Return [X, Y] of the center of cell containing provided text 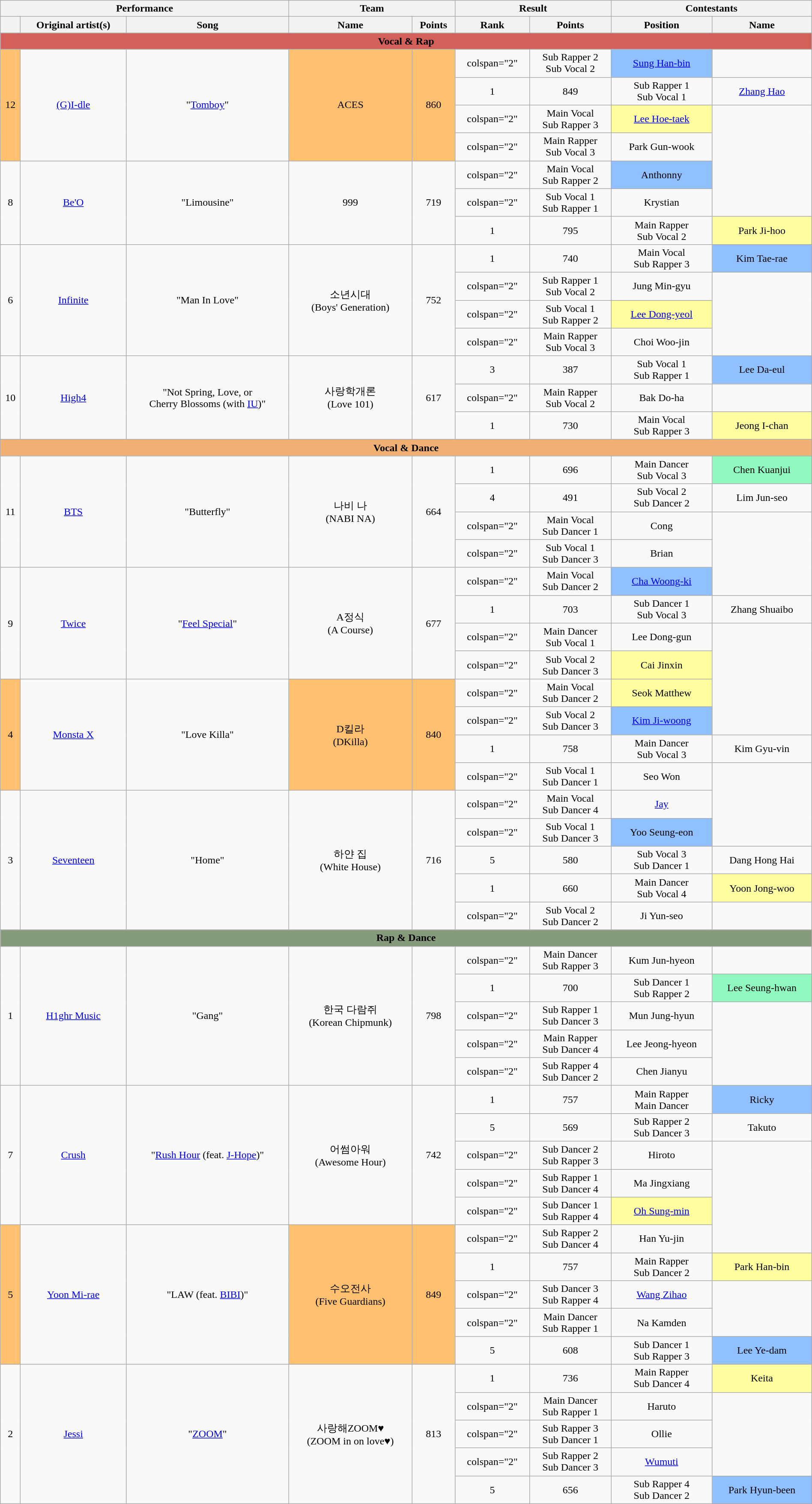
(G)I-dle [74, 105]
Sub Rapper 1Sub Vocal 2 [570, 286]
Brian [662, 554]
"Gang" [208, 1016]
Vocal & Rap [406, 41]
Lee Dong-yeol [662, 314]
736 [570, 1378]
Ollie [662, 1434]
Original artist(s) [74, 25]
12 [10, 105]
696 [570, 470]
Na Kamden [662, 1322]
"Feel Special" [208, 623]
Kum Jun-hyeon [662, 960]
491 [570, 498]
Kim Ji-woong [662, 721]
Main DancerSub Vocal 1 [570, 637]
Main RapperMain Dancer [662, 1100]
"Man In Love" [208, 300]
Jay [662, 805]
A정식(A Course) [350, 623]
"ZOOM" [208, 1434]
Sub Rapper 1Sub Vocal 1 [662, 91]
Wang Zihao [662, 1295]
Cha Woong-ki [662, 581]
Main VocalSub Dancer 1 [570, 525]
Sub Rapper 1Sub Dancer 3 [570, 1016]
617 [433, 398]
Infinite [74, 300]
Cai Jinxin [662, 665]
사랑학개론(Love 101) [350, 398]
999 [350, 202]
Lee Ye-dam [762, 1351]
사랑해ZOOM♥(ZOOM in on love♥️) [350, 1434]
11 [10, 512]
Yoon Jong-woo [762, 888]
"Butterfly" [208, 512]
740 [570, 258]
Sub Rapper 1Sub Dancer 4 [570, 1183]
Park Gun-wook [662, 147]
Jessi [74, 1434]
Lee Hoe-taek [662, 119]
한국 다람쥐(Korean Chipmunk) [350, 1016]
Chen Jianyu [662, 1071]
Twice [74, 623]
Team [372, 9]
Contestants [711, 9]
Lee Jeong-hyeon [662, 1044]
Sub Dancer 3Sub Rapper 4 [570, 1295]
Park Hyun-been [762, 1489]
소년시대(Boys' Generation) [350, 300]
Sub Dancer 1Sub Rapper 3 [662, 1351]
Crush [74, 1155]
"Tomboy" [208, 105]
2 [10, 1434]
860 [433, 105]
Lee Dong-gun [662, 637]
Result [533, 9]
Sub Rapper 3Sub Dancer 1 [570, 1434]
Main DancerSub Rapper 3 [570, 960]
Rap & Dance [406, 938]
Dang Hong Hai [762, 860]
Zhang Shuaibo [762, 609]
Kim Tae-rae [762, 258]
수오전사(Five Guardians) [350, 1295]
Ricky [762, 1100]
"LAW (feat. BIBI)" [208, 1295]
"Not Spring, Love, or Cherry Blossoms (with IU)" [208, 398]
813 [433, 1434]
730 [570, 426]
7 [10, 1155]
700 [570, 988]
나비 나(NABI NA) [350, 512]
Seok Matthew [662, 692]
Sub Vocal 3Sub Dancer 1 [662, 860]
Main VocalSub Rapper 2 [570, 175]
Seo Won [662, 776]
Cong [662, 525]
569 [570, 1127]
"Rush Hour (feat. J-Hope)" [208, 1155]
Haruto [662, 1406]
Lee Da-eul [762, 370]
Park Ji-hoo [762, 231]
Kim Gyu-vin [762, 748]
Song [208, 25]
608 [570, 1351]
Lim Jun-seo [762, 498]
Yoon Mi-rae [74, 1295]
Zhang Hao [762, 91]
Jung Min-gyu [662, 286]
BTS [74, 512]
Choi Woo-jin [662, 342]
6 [10, 300]
"Limousine" [208, 202]
Hiroto [662, 1155]
Sub Dancer 2Sub Rapper 3 [570, 1155]
Main Dancer Sub Vocal 4 [662, 888]
H1ghr Music [74, 1016]
716 [433, 860]
Jeong I-chan [762, 426]
580 [570, 860]
10 [10, 398]
Sub Dancer 1Sub Vocal 3 [662, 609]
8 [10, 202]
Be'O [74, 202]
Chen Kuanjui [762, 470]
Lee Seung-hwan [762, 988]
387 [570, 370]
Ma Jingxiang [662, 1183]
798 [433, 1016]
Monsta X [74, 734]
하얀 집(White House) [350, 860]
Vocal & Dance [406, 448]
D킬라(DKilla) [350, 734]
9 [10, 623]
758 [570, 748]
Main RapperSub Dancer 2 [662, 1267]
Han Yu-jin [662, 1239]
Sub Vocal 1Sub Dancer 1 [570, 776]
Performance [145, 9]
Krystian [662, 202]
ACES [350, 105]
719 [433, 202]
Main VocalSub Dancer 4 [570, 805]
Seventeen [74, 860]
Sub Dancer 1Sub Rapper 4 [570, 1211]
Oh Sung-min [662, 1211]
"Home" [208, 860]
Wumuti [662, 1462]
703 [570, 609]
742 [433, 1155]
840 [433, 734]
Yoo Seung-eon [662, 832]
Keita [762, 1378]
Sub Rapper 2Sub Vocal 2 [570, 63]
Sub Vocal 1Sub Rapper 2 [570, 314]
Rank [493, 25]
Anthonny [662, 175]
Ji Yun-seo [662, 916]
Sung Han-bin [662, 63]
Takuto [762, 1127]
Mun Jung-hyun [662, 1016]
795 [570, 231]
660 [570, 888]
Position [662, 25]
Sub Dancer 1Sub Rapper 2 [662, 988]
Sub Rapper 2Sub Dancer 4 [570, 1239]
어썸아워(Awesome Hour) [350, 1155]
High4 [74, 398]
664 [433, 512]
Park Han-bin [762, 1267]
677 [433, 623]
656 [570, 1489]
"Love Killa" [208, 734]
752 [433, 300]
Bak Do-ha [662, 398]
